Provide the [x, y] coordinate of the cell's center where the given text is located.  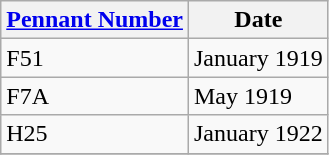
January 1922 [258, 134]
H25 [95, 134]
Pennant Number [95, 20]
May 1919 [258, 96]
F51 [95, 58]
January 1919 [258, 58]
Date [258, 20]
F7A [95, 96]
